Output the [X, Y] coordinate of the center of the cell containing the given text.  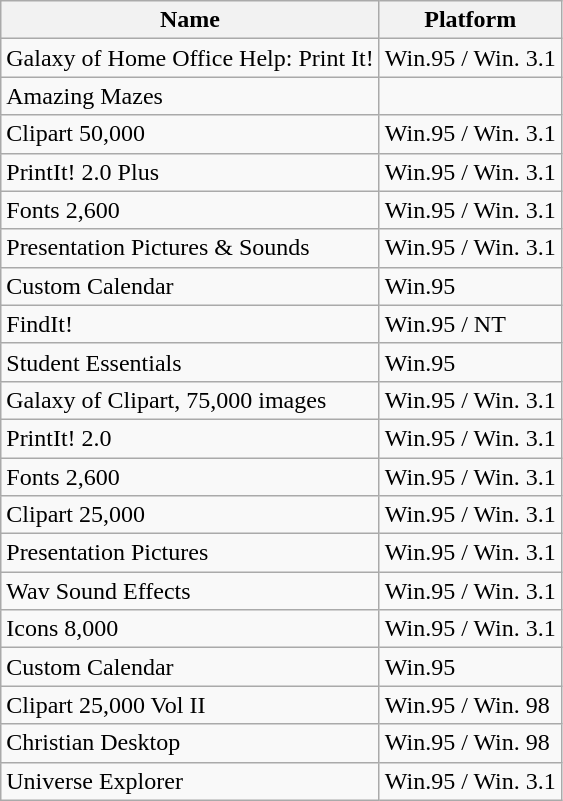
Universe Explorer [190, 781]
Galaxy of Clipart, 75,000 images [190, 400]
Clipart 25,000 Vol II [190, 705]
Wav Sound Effects [190, 591]
Clipart 25,000 [190, 515]
Clipart 50,000 [190, 134]
Name [190, 20]
Student Essentials [190, 362]
Galaxy of Home Office Help: Print It! [190, 58]
Presentation Pictures [190, 553]
Amazing Mazes [190, 96]
PrintIt! 2.0 [190, 438]
Icons 8,000 [190, 629]
FindIt! [190, 324]
Presentation Pictures & Sounds [190, 248]
Christian Desktop [190, 743]
Platform [470, 20]
PrintIt! 2.0 Plus [190, 172]
Win.95 / NT [470, 324]
